Provide the [x, y] coordinate of the cell's center where the given text is located.  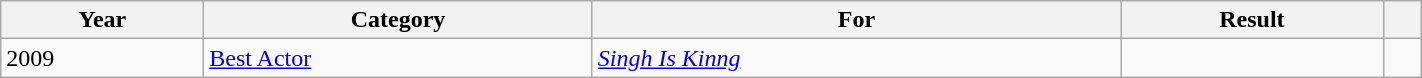
Result [1252, 20]
Singh Is Kinng [856, 58]
Category [398, 20]
Year [102, 20]
For [856, 20]
Best Actor [398, 58]
2009 [102, 58]
